Locate the cell with the specified text and output its [X, Y] center coordinate. 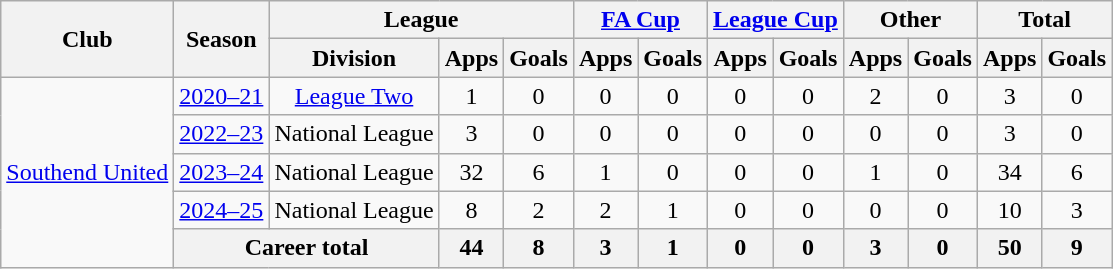
Total [1044, 20]
Club [88, 39]
2024–25 [222, 210]
Career total [306, 248]
League Cup [776, 20]
Season [222, 39]
44 [471, 248]
Other [910, 20]
9 [1077, 248]
10 [1009, 210]
FA Cup [640, 20]
2023–24 [222, 172]
Southend United [88, 172]
50 [1009, 248]
League [421, 20]
Division [354, 58]
League Two [354, 96]
32 [471, 172]
2022–23 [222, 134]
34 [1009, 172]
2020–21 [222, 96]
